Identify which cell holds the provided text, then report its [x, y] central coordinate. 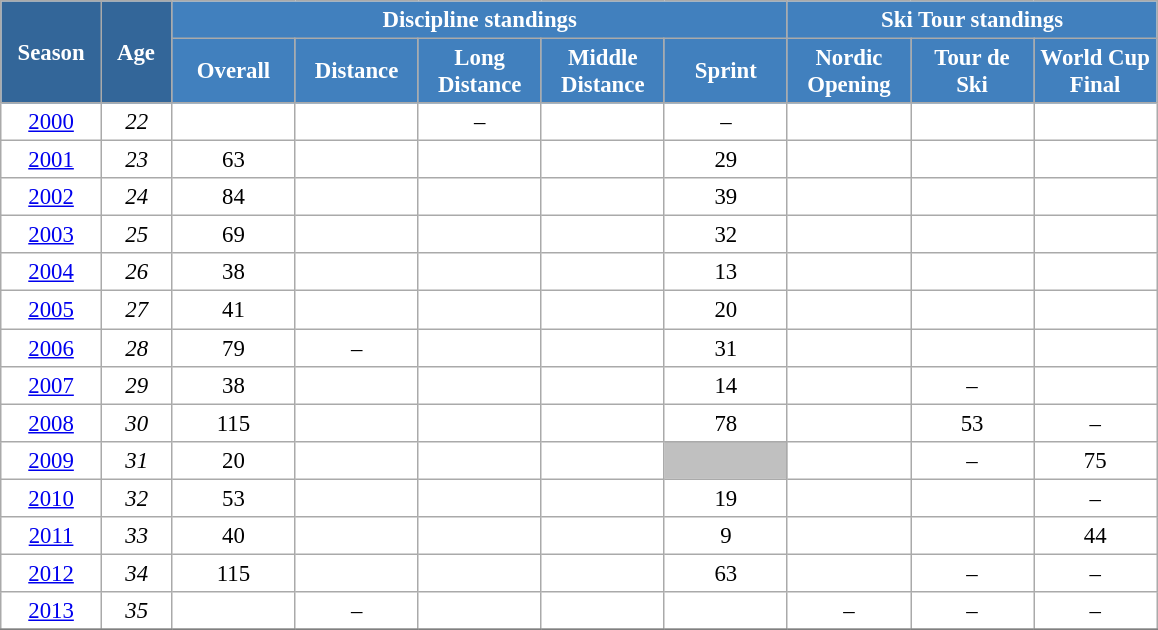
2004 [52, 273]
NordicOpening [848, 72]
2006 [52, 348]
75 [1096, 460]
34 [136, 573]
84 [234, 197]
2007 [52, 385]
69 [234, 235]
27 [136, 310]
Long Distance [480, 72]
2013 [52, 611]
Ski Tour standings [972, 20]
19 [726, 498]
2005 [52, 310]
Season [52, 52]
30 [136, 423]
9 [726, 536]
2009 [52, 460]
2003 [52, 235]
28 [136, 348]
22 [136, 122]
2012 [52, 573]
2000 [52, 122]
Overall [234, 72]
2008 [52, 423]
24 [136, 197]
33 [136, 536]
2011 [52, 536]
World CupFinal [1096, 72]
Middle Distance [602, 72]
Sprint [726, 72]
Tour deSki [972, 72]
25 [136, 235]
39 [726, 197]
35 [136, 611]
44 [1096, 536]
2002 [52, 197]
Discipline standings [480, 20]
40 [234, 536]
23 [136, 160]
26 [136, 273]
2010 [52, 498]
2001 [52, 160]
Distance [356, 72]
78 [726, 423]
14 [726, 385]
79 [234, 348]
13 [726, 273]
Age [136, 52]
41 [234, 310]
